Return [X, Y] of the center of cell containing provided text 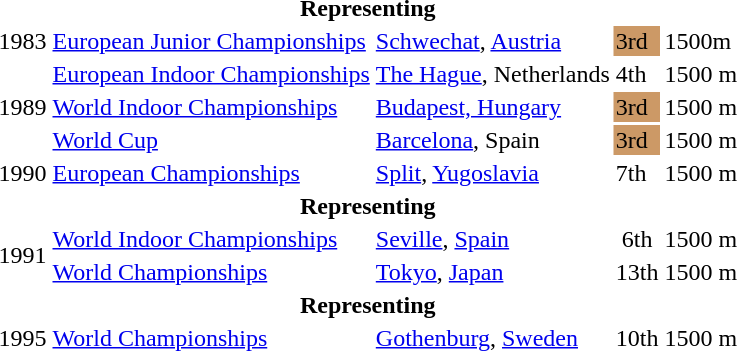
Tokyo, Japan [492, 272]
Barcelona, Spain [492, 140]
World Cup [211, 140]
The Hague, Netherlands [492, 74]
Seville, Spain [492, 239]
6th [637, 239]
European Indoor Championships [211, 74]
Schwechat, Austria [492, 41]
European Junior Championships [211, 41]
World Championships [211, 272]
13th [637, 272]
7th [637, 173]
European Championships [211, 173]
Budapest, Hungary [492, 107]
4th [637, 74]
Split, Yugoslavia [492, 173]
